From the cell containing the given text, extract its center point as (x, y) coordinate. 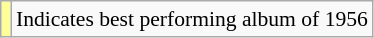
Indicates best performing album of 1956 (192, 19)
